Return [X, Y] of the center of cell containing provided text 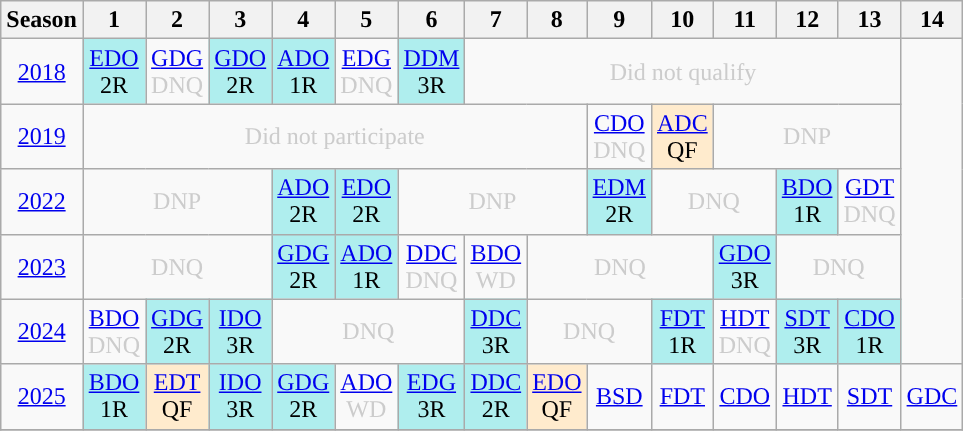
SDT3R [807, 332]
DDCDNQ [432, 266]
10 [682, 20]
HDT [807, 396]
BDODNQ [114, 332]
8 [557, 20]
GDO3R [744, 266]
FDT [682, 396]
5 [366, 20]
CDO1R [870, 332]
BSD [619, 396]
2 [178, 20]
2019 [42, 136]
7 [496, 20]
GDGDNQ [178, 72]
EDG3R [432, 396]
13 [870, 20]
EDO QF [557, 396]
CDODNQ [619, 136]
9 [619, 20]
HDTDNQ [744, 332]
3 [240, 20]
12 [807, 20]
2018 [42, 72]
2025 [42, 396]
DDC3R [496, 332]
1 [114, 20]
14 [932, 20]
ADCQF [682, 136]
GDTDNQ [870, 202]
DDC2R [496, 396]
ADO2R [304, 202]
ADOWD [366, 396]
GDO2R [240, 72]
FDT1R [682, 332]
SDT [870, 396]
BDOWD [496, 266]
GDC [932, 396]
2022 [42, 202]
Season [42, 20]
Did not qualify [683, 72]
6 [432, 20]
EDTQF [178, 396]
CDO [744, 396]
Did not participate [334, 136]
2024 [42, 332]
DDM3R [432, 72]
4 [304, 20]
2023 [42, 266]
EDM2R [619, 202]
EDGDNQ [366, 72]
11 [744, 20]
